Scan for the cell matching the given text and deliver its (X, Y) coordinate at center. 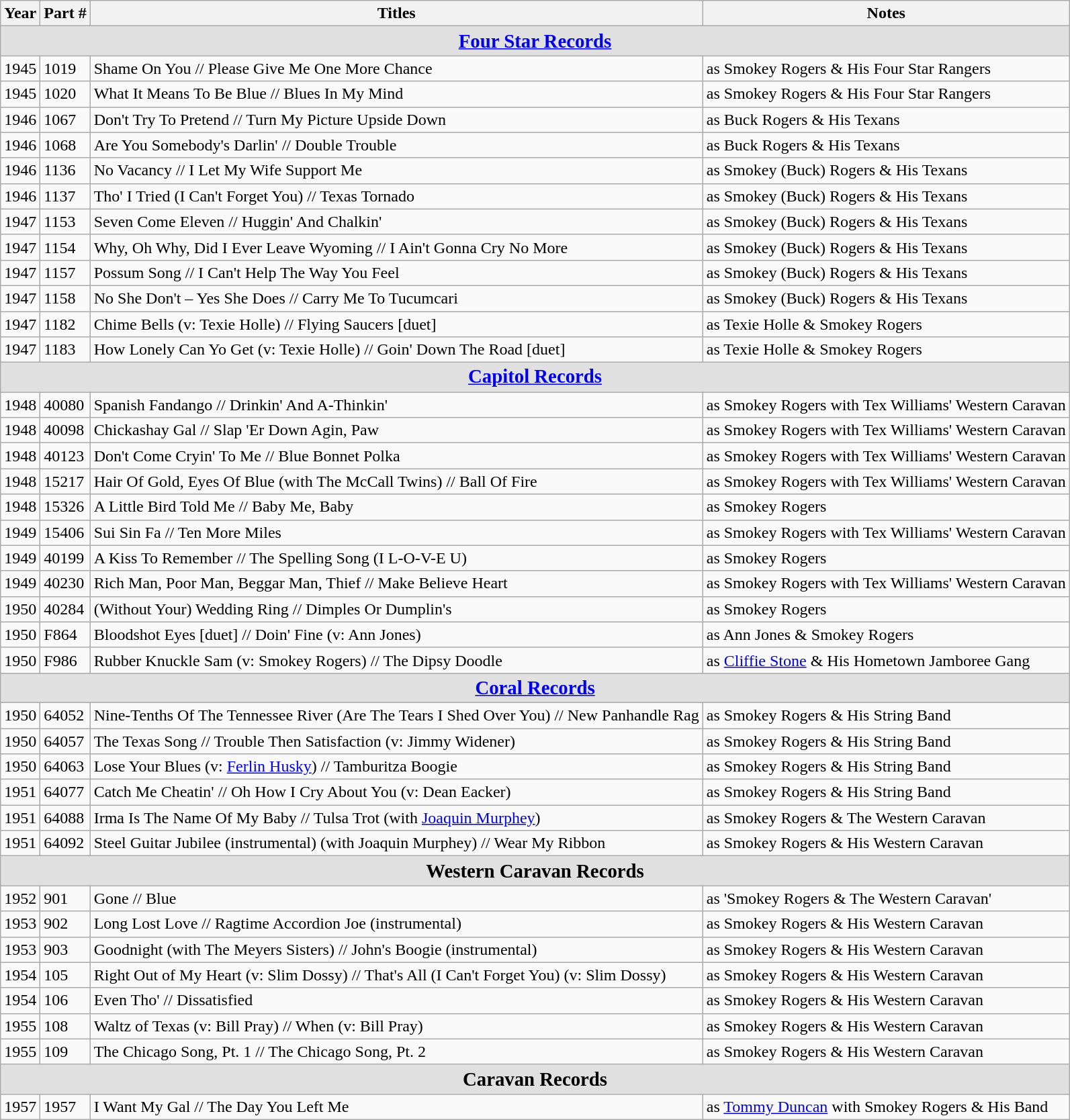
1020 (65, 94)
40230 (65, 584)
How Lonely Can Yo Get (v: Texie Holle) // Goin' Down The Road [duet] (396, 350)
No Vacancy // I Let My Wife Support Me (396, 171)
1067 (65, 120)
1952 (20, 898)
Shame On You // Please Give Me One More Chance (396, 68)
Lose Your Blues (v: Ferlin Husky) // Tamburitza Boogie (396, 767)
Part # (65, 13)
Steel Guitar Jubilee (instrumental) (with Joaquin Murphey) // Wear My Ribbon (396, 843)
105 (65, 975)
Goodnight (with The Meyers Sisters) // John's Boogie (instrumental) (396, 949)
1137 (65, 196)
1182 (65, 324)
1153 (65, 222)
Bloodshot Eyes [duet] // Doin' Fine (v: Ann Jones) (396, 635)
as Cliffie Stone & His Hometown Jamboree Gang (886, 660)
F986 (65, 660)
A Kiss To Remember // The Spelling Song (I L-O-V-E U) (396, 558)
109 (65, 1052)
Don't Try To Pretend // Turn My Picture Upside Down (396, 120)
No She Don't – Yes She Does // Carry Me To Tucumcari (396, 298)
1019 (65, 68)
1154 (65, 247)
Long Lost Love // Ragtime Accordion Joe (instrumental) (396, 924)
Irma Is The Name Of My Baby // Tulsa Trot (with Joaquin Murphey) (396, 818)
Seven Come Eleven // Huggin' And Chalkin' (396, 222)
as Smokey Rogers & The Western Caravan (886, 818)
Capitol Records (535, 377)
1158 (65, 298)
1136 (65, 171)
15406 (65, 532)
Nine-Tenths Of The Tennessee River (Are The Tears I Shed Over You) // New Panhandle Rag (396, 715)
Don't Come Cryin' To Me // Blue Bonnet Polka (396, 456)
Caravan Records (535, 1079)
64063 (65, 767)
as Ann Jones & Smokey Rogers (886, 635)
40098 (65, 430)
Rich Man, Poor Man, Beggar Man, Thief // Make Believe Heart (396, 584)
The Chicago Song, Pt. 1 // The Chicago Song, Pt. 2 (396, 1052)
64088 (65, 818)
902 (65, 924)
Tho' I Tried (I Can't Forget You) // Texas Tornado (396, 196)
F864 (65, 635)
I Want My Gal // The Day You Left Me (396, 1107)
Why, Oh Why, Did I Ever Leave Wyoming // I Ain't Gonna Cry No More (396, 247)
1068 (65, 145)
Chime Bells (v: Texie Holle) // Flying Saucers [duet] (396, 324)
Four Star Records (535, 41)
Waltz of Texas (v: Bill Pray) // When (v: Bill Pray) (396, 1026)
as Tommy Duncan with Smokey Rogers & His Band (886, 1107)
64052 (65, 715)
40199 (65, 558)
1157 (65, 273)
901 (65, 898)
Right Out of My Heart (v: Slim Dossy) // That's All (I Can't Forget You) (v: Slim Dossy) (396, 975)
108 (65, 1026)
Hair Of Gold, Eyes Of Blue (with The McCall Twins) // Ball Of Fire (396, 481)
Year (20, 13)
Rubber Knuckle Sam (v: Smokey Rogers) // The Dipsy Doodle (396, 660)
Catch Me Cheatin' // Oh How I Cry About You (v: Dean Eacker) (396, 792)
Notes (886, 13)
A Little Bird Told Me // Baby Me, Baby (396, 507)
Gone // Blue (396, 898)
64057 (65, 741)
64092 (65, 843)
Coral Records (535, 688)
15217 (65, 481)
Sui Sin Fa // Ten More Miles (396, 532)
106 (65, 1000)
The Texas Song // Trouble Then Satisfaction (v: Jimmy Widener) (396, 741)
Western Caravan Records (535, 871)
What It Means To Be Blue // Blues In My Mind (396, 94)
15326 (65, 507)
64077 (65, 792)
40080 (65, 405)
Chickashay Gal // Slap 'Er Down Agin, Paw (396, 430)
Titles (396, 13)
40284 (65, 609)
Even Tho' // Dissatisfied (396, 1000)
(Without Your) Wedding Ring // Dimples Or Dumplin's (396, 609)
Possum Song // I Can't Help The Way You Feel (396, 273)
as 'Smokey Rogers & The Western Caravan' (886, 898)
Are You Somebody's Darlin' // Double Trouble (396, 145)
1183 (65, 350)
903 (65, 949)
40123 (65, 456)
Spanish Fandango // Drinkin' And A-Thinkin' (396, 405)
